Return the (X, Y) coordinate for the center point of the cell that contains the specified text.  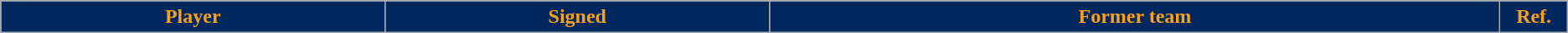
Ref. (1534, 17)
Player (193, 17)
Signed (578, 17)
Former team (1135, 17)
